Detect which cell encompasses the target text, then output its [x, y] center coordinate. 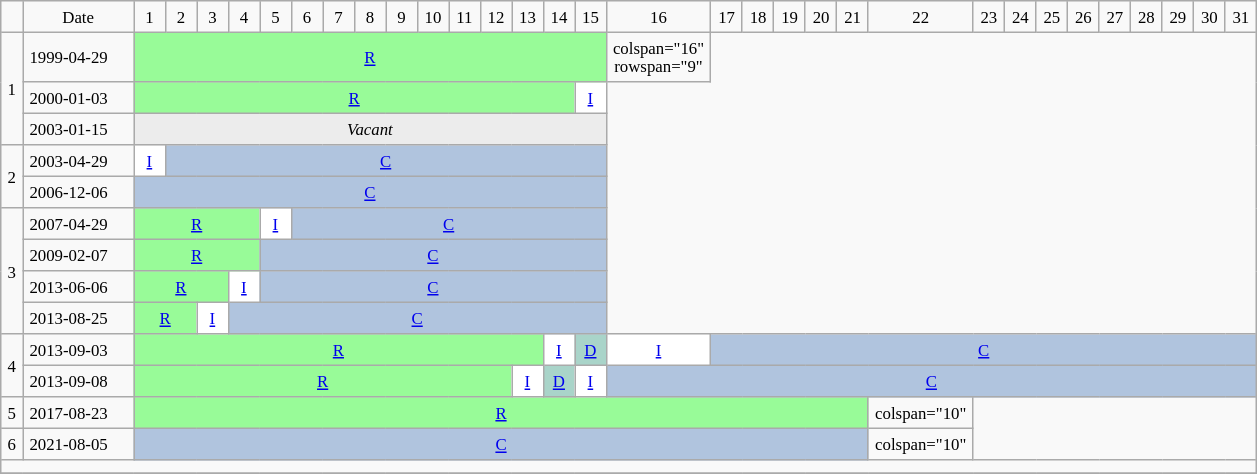
10 [433, 17]
14 [559, 17]
2007-04-29 [78, 224]
17 [727, 17]
2013-06-06 [78, 287]
2009-02-07 [78, 255]
30 [1210, 17]
28 [1147, 17]
2013-09-08 [78, 381]
Date [78, 17]
8 [370, 17]
29 [1178, 17]
13 [528, 17]
2003-01-15 [78, 129]
19 [790, 17]
2000-01-03 [78, 98]
7 [339, 17]
2013-09-03 [78, 350]
27 [1115, 17]
23 [989, 17]
colspan="16" rowspan="9" [658, 57]
1999-04-29 [78, 57]
2013-08-25 [78, 318]
24 [1021, 17]
20 [821, 17]
21 [853, 17]
25 [1052, 17]
26 [1084, 17]
2017-08-23 [78, 413]
12 [496, 17]
16 [658, 17]
18 [758, 17]
9 [402, 17]
2006-12-06 [78, 192]
15 [591, 17]
Vacant [370, 129]
31 [1241, 17]
11 [465, 17]
2003-04-29 [78, 161]
2021-08-05 [78, 444]
22 [920, 17]
